Extract the [X, Y] coordinate from the center of the cell holding the provided text.  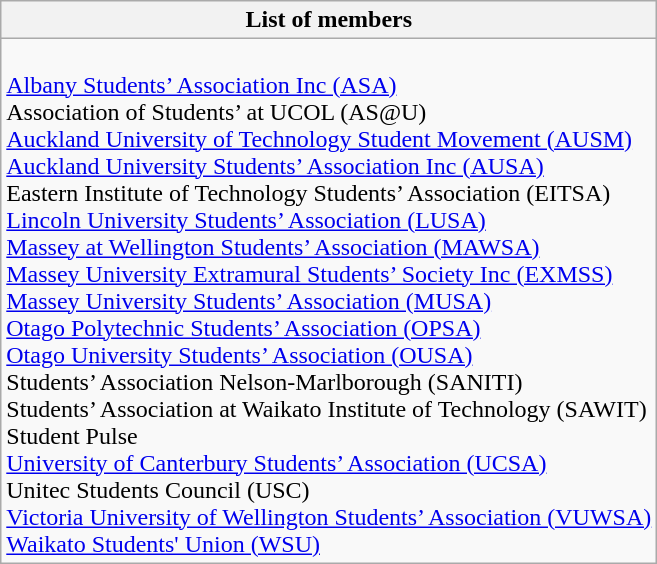
List of members [329, 20]
